Pinpoint the cell where the given text exists, returning its (X, Y) midpoint coordinate. 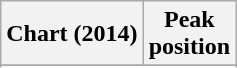
Peakposition (189, 34)
Chart (2014) (72, 34)
